Identify which cell holds the provided text, then report its (x, y) central coordinate. 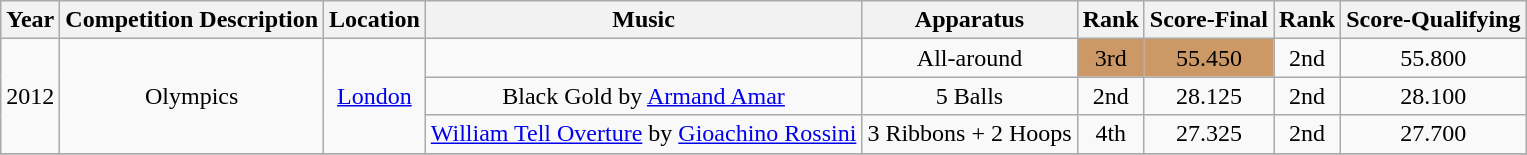
Score-Qualifying (1434, 20)
27.700 (1434, 134)
Black Gold by Armand Amar (644, 96)
London (375, 96)
2012 (30, 96)
Score-Final (1208, 20)
28.100 (1434, 96)
55.800 (1434, 58)
Competition Description (192, 20)
Olympics (192, 96)
28.125 (1208, 96)
27.325 (1208, 134)
5 Balls (970, 96)
Year (30, 20)
Location (375, 20)
All-around (970, 58)
William Tell Overture by Gioachino Rossini (644, 134)
3rd (1110, 58)
55.450 (1208, 58)
4th (1110, 134)
3 Ribbons + 2 Hoops (970, 134)
Apparatus (970, 20)
Music (644, 20)
